Scan for the cell matching the given text and deliver its (x, y) coordinate at center. 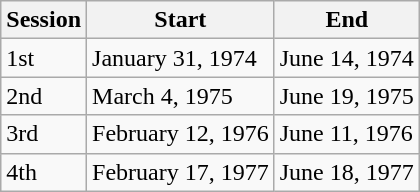
March 4, 1975 (181, 96)
June 18, 1977 (346, 172)
End (346, 20)
January 31, 1974 (181, 58)
June 11, 1976 (346, 134)
February 12, 1976 (181, 134)
Start (181, 20)
1st (44, 58)
June 14, 1974 (346, 58)
3rd (44, 134)
Session (44, 20)
June 19, 1975 (346, 96)
2nd (44, 96)
4th (44, 172)
February 17, 1977 (181, 172)
